Find where the given text appears and provide that cell's center as [x, y] coordinate. 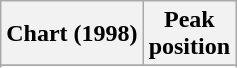
Peakposition [189, 34]
Chart (1998) [72, 34]
